Return the (X, Y) coordinate for the center point of the cell that contains the specified text.  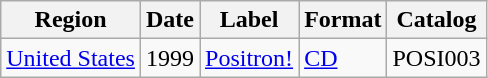
United States (71, 58)
1999 (170, 58)
POSI003 (436, 58)
Label (250, 20)
Region (71, 20)
Positron! (250, 58)
Format (343, 20)
Catalog (436, 20)
Date (170, 20)
CD (343, 58)
